Output the (X, Y) coordinate of the center of the cell containing the given text.  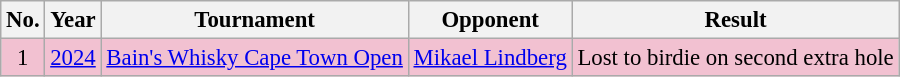
Year (73, 20)
Opponent (490, 20)
1 (23, 58)
2024 (73, 58)
Mikael Lindberg (490, 58)
Result (736, 20)
No. (23, 20)
Bain's Whisky Cape Town Open (254, 58)
Tournament (254, 20)
Lost to birdie on second extra hole (736, 58)
